Determine the [X, Y] coordinate at the center of the cell enclosing the given text.  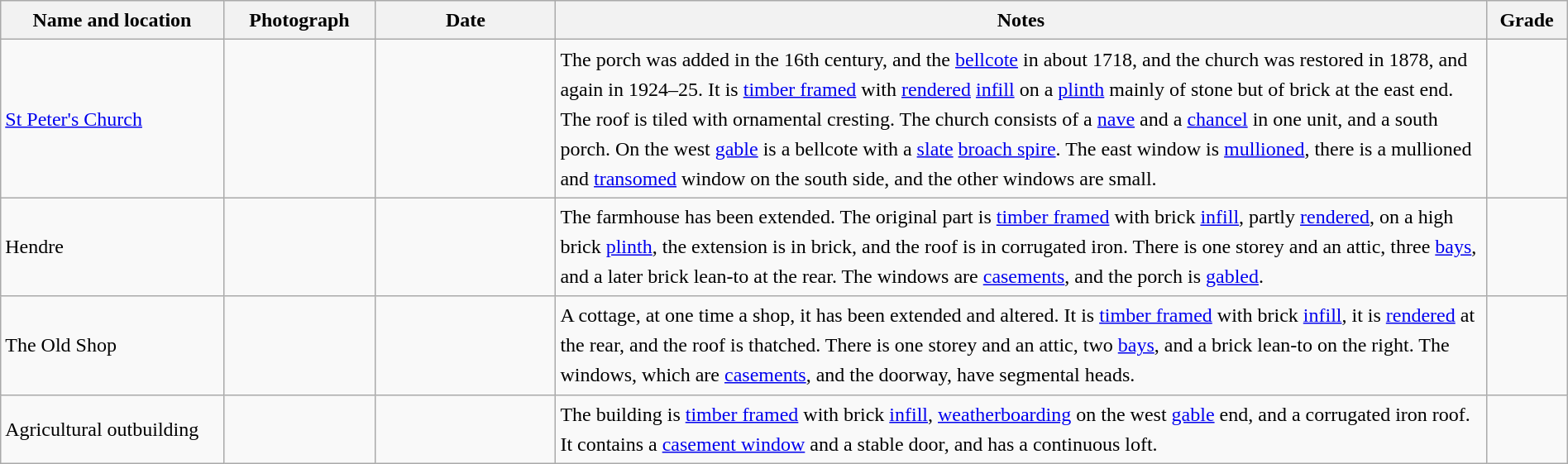
Notes [1021, 20]
Date [466, 20]
The Old Shop [112, 346]
Grade [1527, 20]
Name and location [112, 20]
St Peter's Church [112, 119]
Agricultural outbuilding [112, 428]
Photograph [299, 20]
Hendre [112, 246]
